Pinpoint the cell where the given text exists, returning its [X, Y] midpoint coordinate. 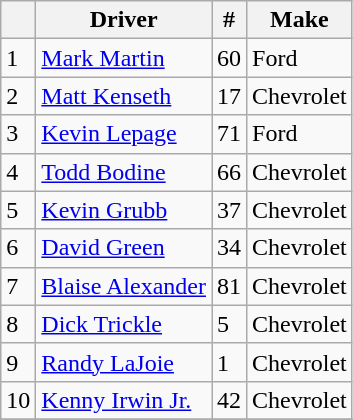
Blaise Alexander [124, 286]
7 [18, 286]
4 [18, 172]
Driver [124, 20]
8 [18, 324]
Dick Trickle [124, 324]
Kenny Irwin Jr. [124, 400]
3 [18, 134]
34 [230, 248]
42 [230, 400]
60 [230, 58]
David Green [124, 248]
Kevin Grubb [124, 210]
# [230, 20]
Make [300, 20]
71 [230, 134]
Mark Martin [124, 58]
Matt Kenseth [124, 96]
66 [230, 172]
Todd Bodine [124, 172]
Randy LaJoie [124, 362]
17 [230, 96]
10 [18, 400]
6 [18, 248]
Kevin Lepage [124, 134]
9 [18, 362]
81 [230, 286]
37 [230, 210]
2 [18, 96]
